Pinpoint the cell where the given text exists, returning its (x, y) midpoint coordinate. 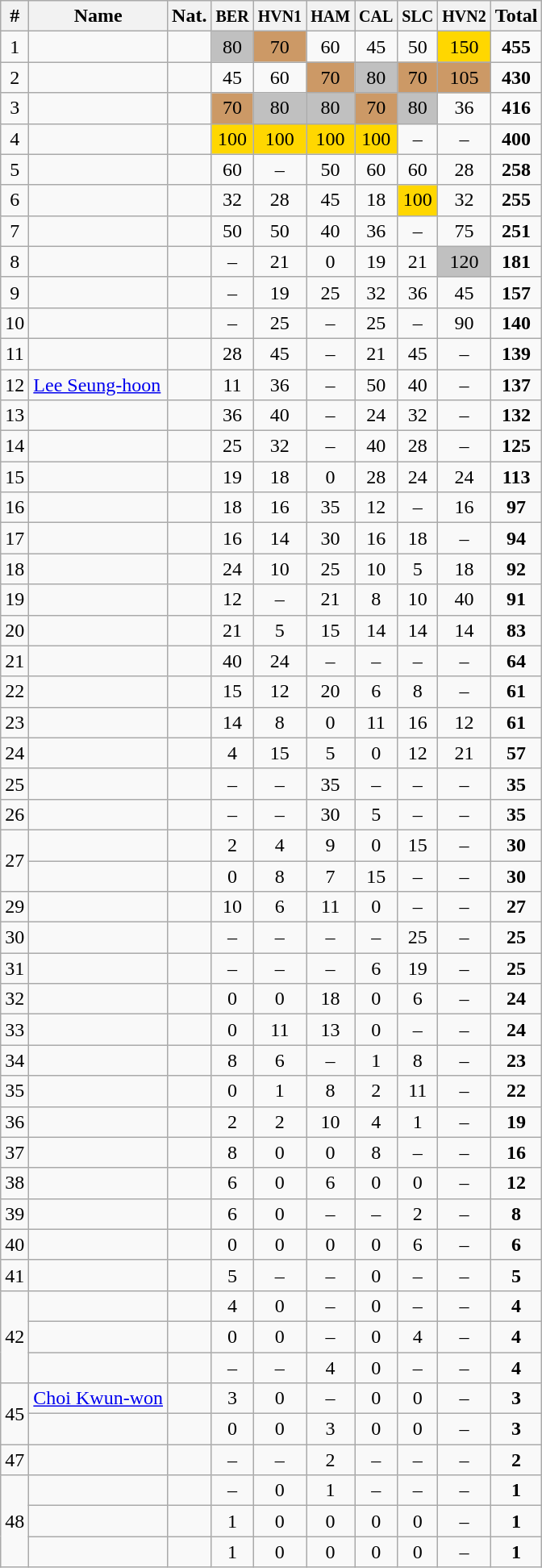
83 (516, 630)
42 (15, 1336)
181 (516, 261)
113 (516, 477)
48 (15, 1521)
91 (516, 600)
Name (98, 16)
SLC (418, 16)
416 (516, 108)
90 (465, 323)
CAL (376, 16)
HVN2 (465, 16)
Nat. (190, 16)
Choi Kwun-won (98, 1399)
37 (15, 1152)
41 (15, 1275)
120 (465, 261)
92 (516, 569)
17 (15, 538)
75 (465, 231)
137 (516, 385)
29 (15, 907)
105 (465, 77)
BER (232, 16)
34 (15, 1060)
125 (516, 446)
HVN1 (280, 16)
26 (15, 814)
455 (516, 47)
33 (15, 1030)
94 (516, 538)
57 (516, 753)
47 (15, 1460)
430 (516, 77)
150 (465, 47)
HAM (331, 16)
38 (15, 1183)
64 (516, 661)
97 (516, 508)
132 (516, 416)
140 (516, 323)
# (15, 16)
251 (516, 231)
255 (516, 200)
400 (516, 139)
258 (516, 169)
139 (516, 353)
157 (516, 292)
Lee Seung-hoon (98, 385)
Total (516, 16)
31 (15, 968)
39 (15, 1214)
